Find where the given text appears and provide that cell's center as [x, y] coordinate. 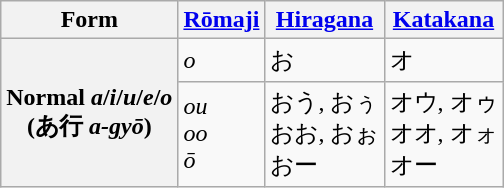
Rōmaji [222, 20]
Hiragana [324, 20]
おう, おぅおお, おぉおー [324, 134]
Normal a/i/u/e/o(あ行 a-gyō) [90, 113]
ouooō [222, 134]
Katakana [444, 20]
お [324, 60]
オウ, オゥオオ, オォオー [444, 134]
オ [444, 60]
o [222, 60]
Form [90, 20]
